Capture the cell that displays the provided text and extract its (X, Y) central coordinate. 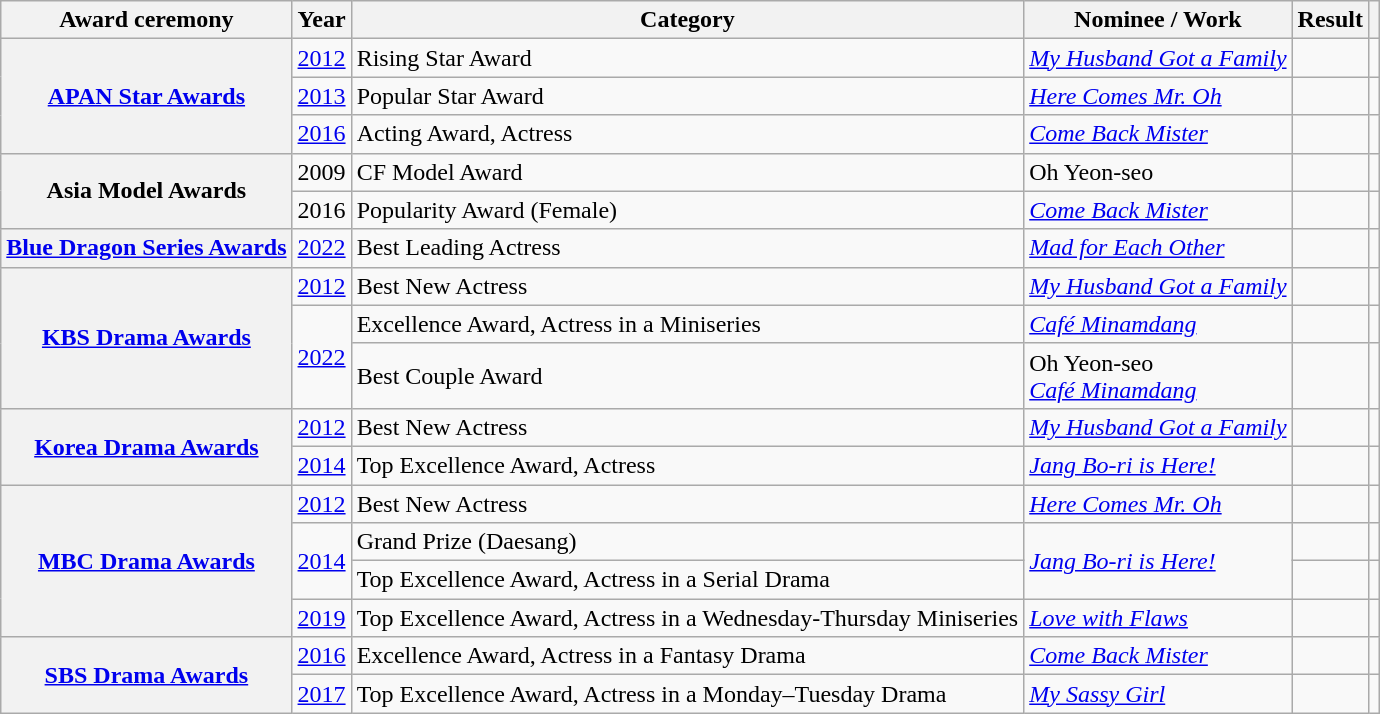
Grand Prize (Daesang) (688, 542)
Excellence Award, Actress in a Fantasy Drama (688, 656)
Nominee / Work (1158, 20)
Category (688, 20)
Mad for Each Other (1158, 248)
Popularity Award (Female) (688, 210)
Top Excellence Award, Actress in a Wednesday-Thursday Miniseries (688, 618)
CF Model Award (688, 172)
Oh Yeon-seo (1158, 172)
2009 (322, 172)
APAN Star Awards (146, 96)
Excellence Award, Actress in a Miniseries (688, 324)
Award ceremony (146, 20)
Result (1330, 20)
Korea Drama Awards (146, 446)
Café Minamdang (1158, 324)
Asia Model Awards (146, 191)
Rising Star Award (688, 58)
Acting Award, Actress (688, 134)
2017 (322, 694)
Love with Flaws (1158, 618)
Best Couple Award (688, 376)
Year (322, 20)
KBS Drama Awards (146, 338)
Popular Star Award (688, 96)
Top Excellence Award, Actress (688, 465)
2013 (322, 96)
MBC Drama Awards (146, 560)
Oh Yeon-seo Café Minamdang (1158, 376)
My Sassy Girl (1158, 694)
SBS Drama Awards (146, 675)
Best Leading Actress (688, 248)
Top Excellence Award, Actress in a Serial Drama (688, 580)
Blue Dragon Series Awards (146, 248)
2019 (322, 618)
Top Excellence Award, Actress in a Monday–Tuesday Drama (688, 694)
